Output the (X, Y) coordinate of the center of the cell containing the given text.  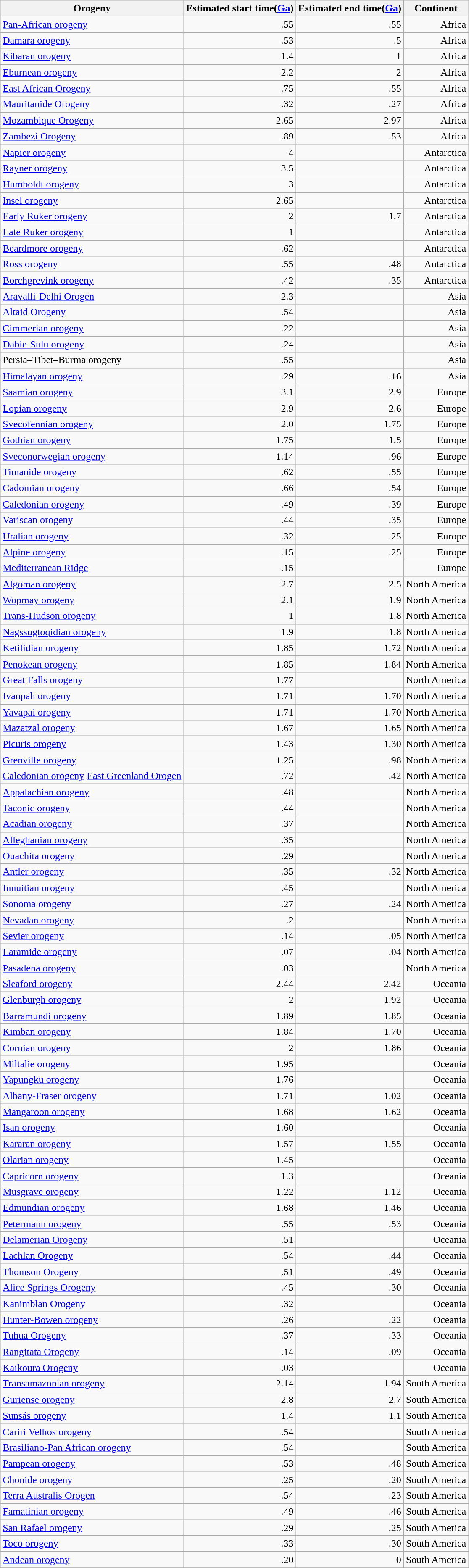
Wopmay orogeny (92, 600)
2.44 (240, 984)
Guriense orogeny (92, 1400)
2.14 (240, 1384)
Estimated end time(Ga) (350, 8)
1.25 (240, 760)
Mozambique Orogeny (92, 120)
.98 (350, 760)
Sleaford orogeny (92, 984)
Kararan orogeny (92, 1144)
Famatinian orogeny (92, 1512)
Svecofennian orogeny (92, 424)
4 (240, 152)
Timanide orogeny (92, 472)
San Rafael orogeny (92, 1528)
Mediterranean Ridge (92, 568)
Penokean orogeny (92, 664)
2.0 (240, 424)
1.12 (350, 1192)
.23 (350, 1496)
Brasiliano-Pan African orogeny (92, 1447)
.09 (350, 1352)
Great Falls orogeny (92, 680)
Grenville orogeny (92, 760)
Mazatzal orogeny (92, 728)
Innuitian orogeny (92, 888)
Kanimblan Orogeny (92, 1304)
Borchgrevink orogeny (92, 280)
Toco orogeny (92, 1544)
Zambezi Orogeny (92, 136)
Sevier orogeny (92, 936)
Hunter-Bowen orogeny (92, 1320)
1.62 (350, 1112)
1.60 (240, 1128)
0 (350, 1560)
Nevadan orogeny (92, 920)
1.86 (350, 1048)
Mauritanide Orogeny (92, 104)
Antler orogeny (92, 872)
3.5 (240, 168)
Dabie-Sulu orogeny (92, 344)
Alpine orogeny (92, 552)
Kaikoura Orogeny (92, 1368)
Terra Australis Orogen (92, 1496)
.2 (240, 920)
Saamian orogeny (92, 392)
Eburnean orogeny (92, 72)
Ouachita orogeny (92, 856)
Sunsás orogeny (92, 1415)
.5 (350, 40)
Miltalie orogeny (92, 1064)
1.46 (350, 1208)
2.42 (350, 984)
Early Ruker orogeny (92, 216)
Appalachian orogeny (92, 792)
Rayner orogeny (92, 168)
2.6 (350, 408)
1.77 (240, 680)
Cimmerian orogeny (92, 328)
Glenburgh orogeny (92, 1000)
Laramide orogeny (92, 952)
.04 (350, 952)
Lachlan Orogeny (92, 1256)
Damara orogeny (92, 40)
1.92 (350, 1000)
Aravalli-Delhi Orogen (92, 296)
1.02 (350, 1096)
1.57 (240, 1144)
1.55 (350, 1144)
2.97 (350, 120)
Caledonian orogeny (92, 504)
1.7 (350, 216)
1.22 (240, 1192)
Acadian orogeny (92, 824)
Sonoma orogeny (92, 904)
1.65 (350, 728)
East African Orogeny (92, 88)
.96 (350, 456)
Uralian orogeny (92, 536)
Thomson Orogeny (92, 1272)
Picuris orogeny (92, 744)
2.3 (240, 296)
Persia–Tibet–Burma orogeny (92, 360)
Isan orogeny (92, 1128)
.75 (240, 88)
Ivanpah orogeny (92, 696)
.46 (350, 1512)
Cariri Velhos orogeny (92, 1431)
Cadomian orogeny (92, 488)
1.72 (350, 648)
Albany-Fraser orogeny (92, 1096)
Humboldt orogeny (92, 184)
Estimated start time(Ga) (240, 8)
Tuhua Orogeny (92, 1336)
Sveconorwegian orogeny (92, 456)
Altaid Orogeny (92, 312)
Transamazonian orogeny (92, 1384)
Himalayan orogeny (92, 376)
1.76 (240, 1080)
Lopian orogeny (92, 408)
2.8 (240, 1400)
Late Ruker orogeny (92, 232)
Continent (436, 8)
1.43 (240, 744)
Pan-African orogeny (92, 24)
.05 (350, 936)
2.5 (350, 584)
Kimban orogeny (92, 1032)
Chonide orogeny (92, 1479)
Gothian orogeny (92, 440)
1.45 (240, 1160)
Yapungku orogeny (92, 1080)
Capricorn orogeny (92, 1176)
Ross orogeny (92, 264)
1.94 (350, 1384)
Napier orogeny (92, 152)
3 (240, 184)
Ketilidian orogeny (92, 648)
Andean orogeny (92, 1560)
3.1 (240, 392)
Delamerian Orogeny (92, 1240)
1.67 (240, 728)
Nagssugtoqidian orogeny (92, 632)
Alice Springs Orogeny (92, 1288)
Beardmore orogeny (92, 248)
Barramundi orogeny (92, 1016)
2.2 (240, 72)
1.5 (350, 440)
Yavapai orogeny (92, 712)
.39 (350, 504)
Orogeny (92, 8)
Musgrave orogeny (92, 1192)
Olarian orogeny (92, 1160)
.66 (240, 488)
Mangaroon orogeny (92, 1112)
Caledonian orogeny East Greenland Orogen (92, 776)
Pampean orogeny (92, 1463)
Kibaran orogeny (92, 56)
1.14 (240, 456)
Rangitata Orogeny (92, 1352)
Cornian orogeny (92, 1048)
Insel orogeny (92, 200)
1.95 (240, 1064)
Pasadena orogeny (92, 968)
2.1 (240, 600)
.16 (350, 376)
.89 (240, 136)
Petermann orogeny (92, 1224)
Alleghanian orogeny (92, 840)
.72 (240, 776)
.07 (240, 952)
Taconic orogeny (92, 808)
Variscan orogeny (92, 520)
Trans-Hudson orogeny (92, 616)
Edmundian orogeny (92, 1208)
1.1 (350, 1415)
1.89 (240, 1016)
1.3 (240, 1176)
Algoman orogeny (92, 584)
1.30 (350, 744)
.26 (240, 1320)
